From the cell containing the given text, extract its center point as [X, Y] coordinate. 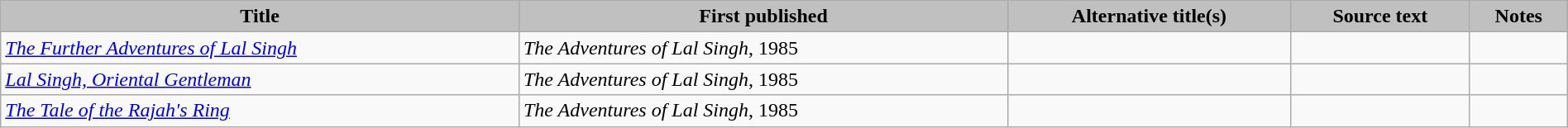
Notes [1518, 17]
First published [762, 17]
The Further Adventures of Lal Singh [260, 48]
The Tale of the Rajah's Ring [260, 111]
Source text [1379, 17]
Title [260, 17]
Lal Singh, Oriental Gentleman [260, 79]
Alternative title(s) [1150, 17]
